Output the [x, y] coordinate of the center of the cell containing the given text.  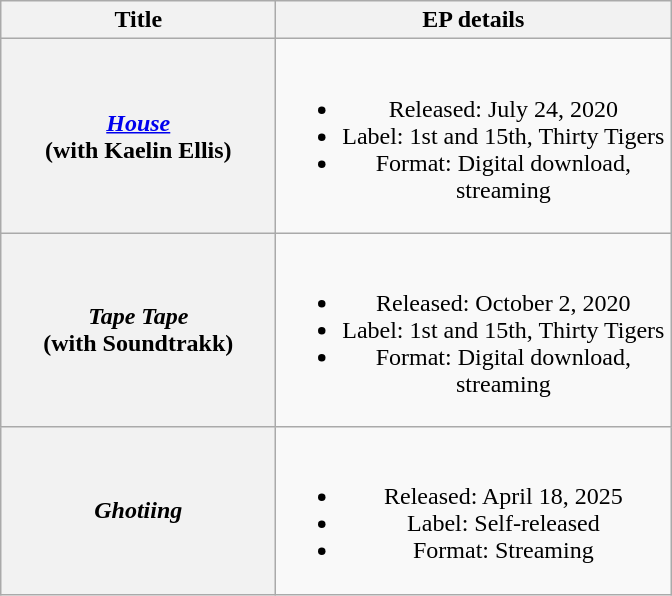
Title [138, 20]
Released: October 2, 2020Label: 1st and 15th, Thirty TigersFormat: Digital download, streaming [474, 330]
EP details [474, 20]
Tape Tape(with Soundtrakk) [138, 330]
House(with Kaelin Ellis) [138, 136]
Released: April 18, 2025Label: Self-releasedFormat: Streaming [474, 510]
Released: July 24, 2020Label: 1st and 15th, Thirty TigersFormat: Digital download, streaming [474, 136]
Ghotiing [138, 510]
